Return the (X, Y) coordinate for the center point of the cell that contains the specified text.  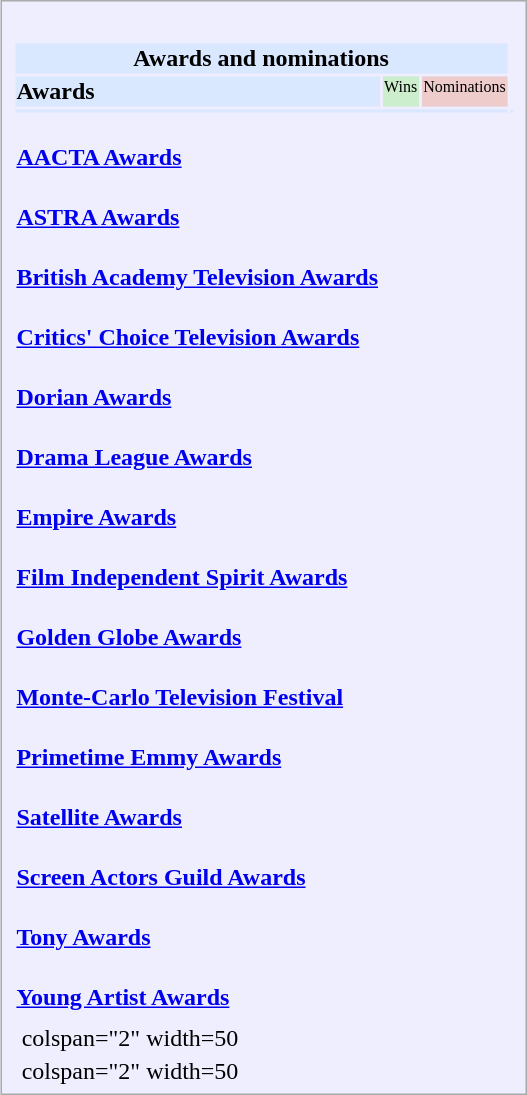
Screen Actors Guild Awards (198, 864)
Wins (401, 92)
Film Independent Spirit Awards (198, 564)
Tony Awards (198, 924)
Nominations (465, 92)
Awards (198, 92)
Satellite Awards (198, 804)
Drama League Awards (198, 444)
ASTRA Awards (198, 204)
Young Artist Awards (198, 984)
Dorian Awards (198, 384)
Golden Globe Awards (198, 624)
British Academy Television Awards (198, 264)
Empire Awards (198, 504)
Monte-Carlo Television Festival (198, 684)
Primetime Emmy Awards (198, 744)
Awards and nominations (261, 59)
Critics' Choice Television Awards (198, 324)
AACTA Awards (198, 144)
